Detect which cell encompasses the target text, then output its (X, Y) center coordinate. 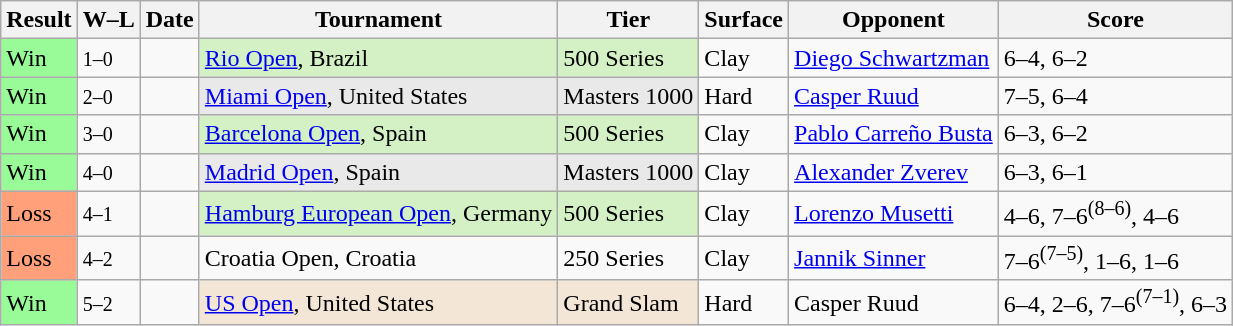
Alexander Zverev (894, 172)
4–2 (108, 258)
Result (39, 20)
Rio Open, Brazil (378, 58)
Tier (628, 20)
Grand Slam (628, 302)
3–0 (108, 134)
4–6, 7–6(8–6), 4–6 (1115, 214)
US Open, United States (378, 302)
250 Series (628, 258)
4–0 (108, 172)
Jannik Sinner (894, 258)
4–1 (108, 214)
6–4, 6–2 (1115, 58)
Surface (744, 20)
Miami Open, United States (378, 96)
Score (1115, 20)
Diego Schwartzman (894, 58)
Croatia Open, Croatia (378, 258)
6–3, 6–2 (1115, 134)
Date (170, 20)
Tournament (378, 20)
Madrid Open, Spain (378, 172)
Pablo Carreño Busta (894, 134)
2–0 (108, 96)
Barcelona Open, Spain (378, 134)
7–5, 6–4 (1115, 96)
6–3, 6–1 (1115, 172)
W–L (108, 20)
7–6(7–5), 1–6, 1–6 (1115, 258)
Lorenzo Musetti (894, 214)
Opponent (894, 20)
1–0 (108, 58)
5–2 (108, 302)
6–4, 2–6, 7–6(7–1), 6–3 (1115, 302)
Hamburg European Open, Germany (378, 214)
